Detect which cell encompasses the target text, then output its (X, Y) center coordinate. 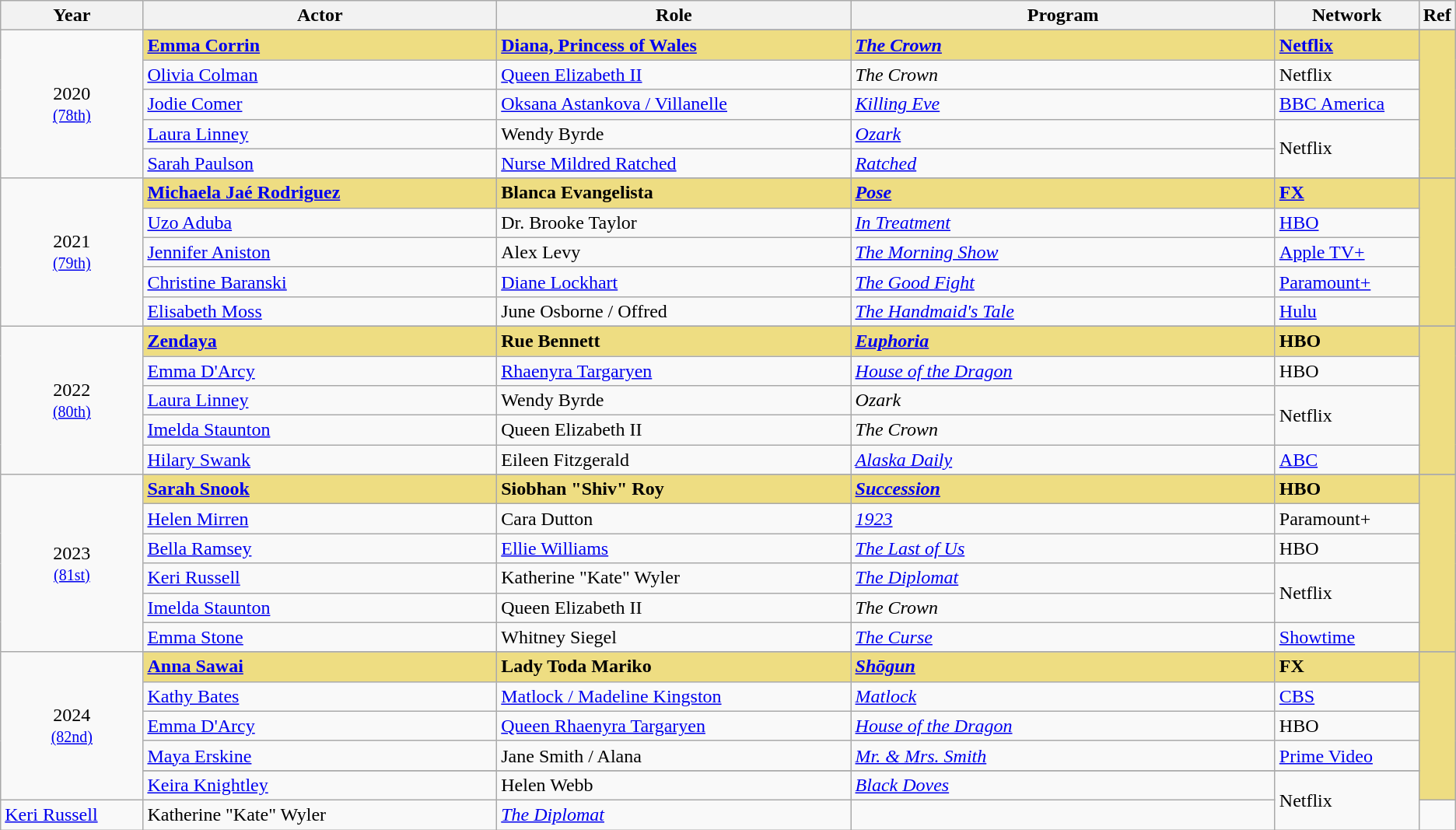
Black Doves (1062, 785)
Sarah Paulson (320, 163)
Emma Stone (320, 637)
Jane Smith / Alana (674, 755)
Ref (1437, 16)
Year (72, 16)
Nurse Mildred Ratched (674, 163)
Matlock / Madeline Kingston (674, 696)
Alex Levy (674, 252)
1923 (1062, 519)
Rue Bennett (674, 341)
Ratched (1062, 163)
Lady Toda Mariko (674, 667)
Anna Sawai (320, 667)
Zendaya (320, 341)
The Curse (1062, 637)
Whitney Siegel (674, 637)
The Handmaid's Tale (1062, 311)
Pose (1062, 193)
Mr. & Mrs. Smith (1062, 755)
Dr. Brooke Taylor (674, 222)
Uzo Aduba (320, 222)
2020 (78th) (72, 104)
Queen Rhaenyra Targaryen (674, 726)
The Morning Show (1062, 252)
Matlock (1062, 696)
Keira Knightley (320, 785)
The Good Fight (1062, 282)
Christine Baranski (320, 282)
Alaska Daily (1062, 460)
Network (1347, 16)
2023 (81st) (72, 563)
Siobhan "Shiv" Roy (674, 489)
Succession (1062, 489)
June Osborne / Offred (674, 311)
Sarah Snook (320, 489)
In Treatment (1062, 222)
Cara Dutton (674, 519)
Ellie Williams (674, 548)
Blanca Evangelista (674, 193)
Olivia Colman (320, 75)
Apple TV+ (1347, 252)
Kathy Bates (320, 696)
2024 (82nd) (72, 726)
Maya Erskine (320, 755)
Showtime (1347, 637)
2022 (80th) (72, 400)
Michaela Jaé Rodriguez (320, 193)
Jennifer Aniston (320, 252)
Elisabeth Moss (320, 311)
ABC (1347, 460)
2021 (79th) (72, 252)
Killing Eve (1062, 104)
Jodie Comer (320, 104)
Rhaenyra Targaryen (674, 371)
Oksana Astankova / Villanelle (674, 104)
Hilary Swank (320, 460)
The Last of Us (1062, 548)
Diane Lockhart (674, 282)
Program (1062, 16)
CBS (1347, 696)
Helen Webb (674, 785)
Emma Corrin (320, 45)
Prime Video (1347, 755)
Bella Ramsey (320, 548)
Shōgun (1062, 667)
Role (674, 16)
Actor (320, 16)
Euphoria (1062, 341)
Eileen Fitzgerald (674, 460)
Hulu (1347, 311)
Diana, Princess of Wales (674, 45)
Helen Mirren (320, 519)
BBC America (1347, 104)
